Identify which cell holds the provided text, then report its (X, Y) central coordinate. 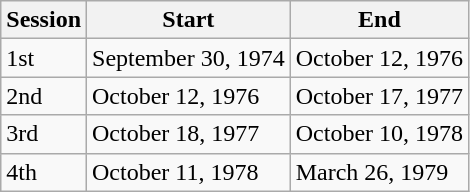
2nd (44, 96)
October 18, 1977 (189, 134)
Session (44, 20)
October 10, 1978 (379, 134)
3rd (44, 134)
1st (44, 58)
4th (44, 172)
March 26, 1979 (379, 172)
End (379, 20)
October 11, 1978 (189, 172)
September 30, 1974 (189, 58)
Start (189, 20)
October 17, 1977 (379, 96)
